Return (X, Y) of the center of cell containing provided text 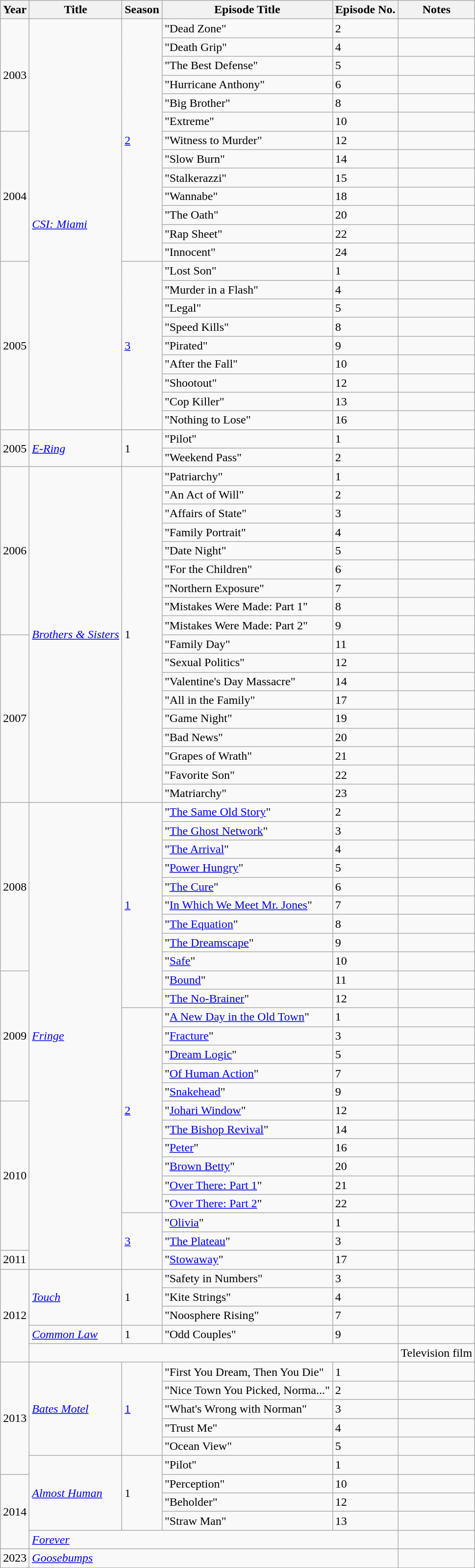
"Slow Burn" (247, 159)
"Bound" (247, 980)
E-Ring (75, 448)
2004 (15, 196)
"Of Human Action" (247, 1073)
2006 (15, 551)
"The Arrival" (247, 849)
Common Law (75, 1334)
"Shootout" (247, 383)
15 (365, 177)
Almost Human (75, 1493)
"The Equation" (247, 924)
"Odd Couples" (247, 1334)
2014 (15, 1512)
"Pirated" (247, 346)
"A New Day in the Old Town" (247, 1017)
"Weekend Pass" (247, 457)
"First You Dream, Then You Die" (247, 1371)
"The Ghost Network" (247, 831)
"Affairs of State" (247, 513)
"Dead Zone" (247, 28)
"Lost Son" (247, 271)
"Johari Window" (247, 1110)
2007 (15, 719)
"Beholder" (247, 1502)
"The Cure" (247, 887)
"Noosphere Rising" (247, 1316)
"Safety in Numbers" (247, 1278)
"Mistakes Were Made: Part 1" (247, 607)
Episode No. (365, 10)
"The No-Brainer" (247, 998)
"Dream Logic" (247, 1054)
"Ocean View" (247, 1446)
"Trust Me" (247, 1428)
"Speed Kills" (247, 327)
Television film (436, 1353)
"Kite Strings" (247, 1297)
"All in the Family" (247, 700)
"Bad News" (247, 737)
"Stowaway" (247, 1260)
2009 (15, 1036)
2013 (15, 1418)
2008 (15, 886)
Brothers & Sisters (75, 634)
"Over There: Part 1" (247, 1185)
"Fracture" (247, 1036)
"Murder in a Flash" (247, 290)
18 (365, 196)
"Over There: Part 2" (247, 1204)
"Matriarchy" (247, 793)
"Witness to Murder" (247, 140)
"Big Brother" (247, 103)
"Death Grip" (247, 47)
"Family Day" (247, 644)
"Peter" (247, 1148)
"Snakehead" (247, 1092)
"Hurricane Anthony" (247, 84)
"Game Night" (247, 719)
Fringe (75, 1036)
"Valentine's Day Massacre" (247, 681)
"The Oath" (247, 215)
"Date Night" (247, 551)
"Grapes of Wrath" (247, 756)
Touch (75, 1297)
Goosebumps (214, 1558)
"Straw Man" (247, 1521)
"For the Children" (247, 570)
CSI: Miami (75, 224)
"Perception" (247, 1484)
"The Plateau" (247, 1241)
"Cop Killer" (247, 401)
"Innocent" (247, 252)
"Northern Exposure" (247, 588)
"Stalkerazzi" (247, 177)
"The Dreamscape" (247, 943)
2010 (15, 1175)
"Mistakes Were Made: Part 2" (247, 625)
Notes (436, 10)
"The Same Old Story" (247, 812)
"Wannabe" (247, 196)
"After the Fall" (247, 364)
Bates Motel (75, 1409)
"Extreme" (247, 122)
"Safe" (247, 961)
"Brown Betty" (247, 1167)
"Sexual Politics" (247, 663)
"The Bishop Revival" (247, 1129)
2003 (15, 75)
"Nothing to Lose" (247, 420)
Year (15, 10)
19 (365, 719)
Forever (214, 1540)
"Olivia" (247, 1222)
"Patriarchy" (247, 476)
"Nice Town You Picked, Norma..." (247, 1390)
Title (75, 10)
"Family Portrait" (247, 532)
23 (365, 793)
2012 (15, 1316)
"Legal" (247, 308)
2011 (15, 1260)
2023 (15, 1558)
Season (142, 10)
Episode Title (247, 10)
"Power Hungry" (247, 868)
"An Act of Will" (247, 495)
24 (365, 252)
"Favorite Son" (247, 774)
"What's Wrong with Norman" (247, 1409)
"In Which We Meet Mr. Jones" (247, 905)
"The Best Defense" (247, 66)
"Rap Sheet" (247, 234)
